Search for the cell housing the specified text and yield its (x, y) center coordinate. 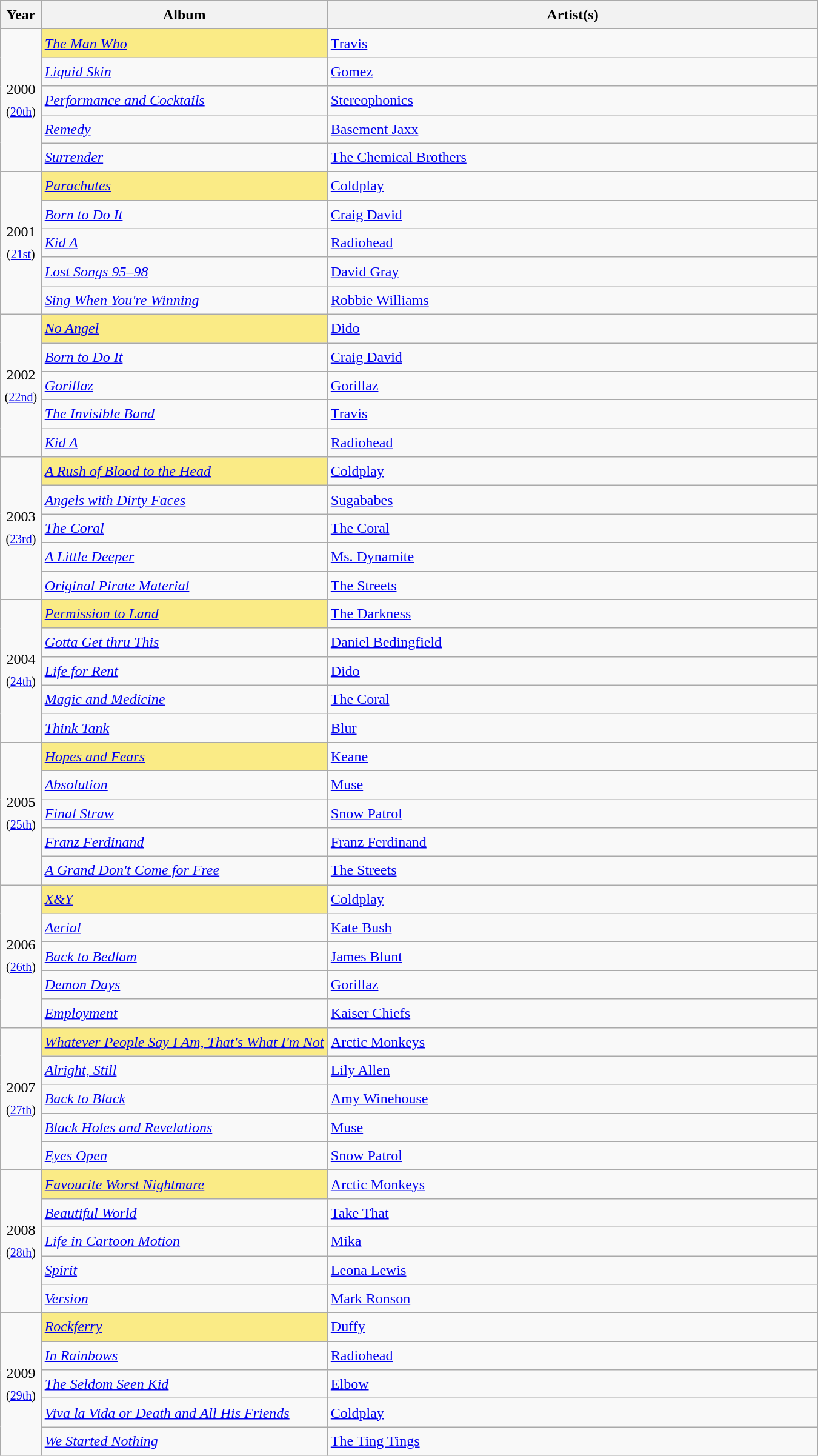
Take That (572, 1212)
2005 (25th) (21, 813)
Back to Bedlam (184, 957)
A Little Deeper (184, 556)
Version (184, 1298)
Angels with Dirty Faces (184, 499)
The Ting Tings (572, 1441)
Surrender (184, 158)
Blur (572, 727)
The Invisible Band (184, 415)
Gomez (572, 72)
Leona Lewis (572, 1271)
Artist(s) (572, 15)
Absolution (184, 784)
Amy Winehouse (572, 1098)
Whatever People Say I Am, That's What I'm Not (184, 1041)
2002 (22nd) (21, 386)
Permission to Land (184, 613)
Basement Jaxx (572, 129)
In Rainbows (184, 1355)
2008 (28th) (21, 1241)
Keane (572, 756)
James Blunt (572, 957)
2004 (24th) (21, 670)
Viva la Vida or Death and All His Friends (184, 1412)
Sugababes (572, 499)
Aerial (184, 927)
Gotta Get thru This (184, 643)
Kate Bush (572, 927)
David Gray (572, 272)
Employment (184, 1014)
Daniel Bedingfield (572, 643)
Life for Rent (184, 670)
Ms. Dynamite (572, 556)
2003 (23rd) (21, 529)
Life in Cartoon Motion (184, 1241)
Year (21, 15)
Eyes Open (184, 1155)
2001 (21st) (21, 242)
Parachutes (184, 185)
A Rush of Blood to the Head (184, 472)
Think Tank (184, 727)
2000 (20th) (21, 101)
Mika (572, 1241)
Rockferry (184, 1327)
Demon Days (184, 984)
The Darkness (572, 613)
Back to Black (184, 1098)
Lily Allen (572, 1070)
Favourite Worst Nightmare (184, 1184)
The Chemical Brothers (572, 158)
Lost Songs 95–98 (184, 272)
Elbow (572, 1384)
Sing When You're Winning (184, 299)
Liquid Skin (184, 72)
Stereophonics (572, 101)
We Started Nothing (184, 1441)
Original Pirate Material (184, 586)
The Man Who (184, 44)
No Angel (184, 329)
2006 (26th) (21, 957)
Magic and Medicine (184, 700)
X&Y (184, 900)
A Grand Don't Come for Free (184, 870)
Alright, Still (184, 1070)
Hopes and Fears (184, 756)
2009 (29th) (21, 1384)
Album (184, 15)
Black Holes and Revelations (184, 1127)
Duffy (572, 1327)
The Seldom Seen Kid (184, 1384)
Robbie Williams (572, 299)
Final Straw (184, 813)
Spirit (184, 1271)
Beautiful World (184, 1212)
Performance and Cocktails (184, 101)
Remedy (184, 129)
Kaiser Chiefs (572, 1014)
2007 (27th) (21, 1098)
Mark Ronson (572, 1298)
